Identify which cell holds the provided text, then report its [X, Y] central coordinate. 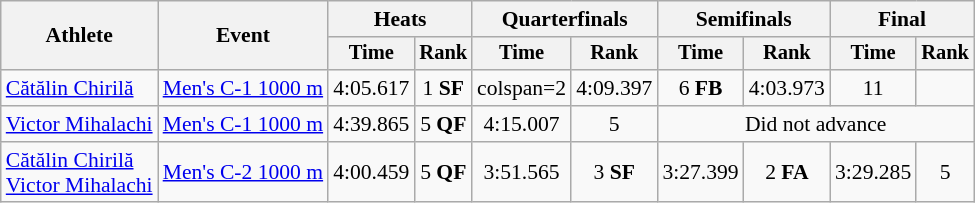
3:27.399 [700, 172]
6 FB [700, 88]
Did not advance [815, 124]
Cătălin Chirilă [80, 88]
3:29.285 [873, 172]
Heats [400, 19]
Final [902, 19]
4:15.007 [522, 124]
Quarterfinals [564, 19]
3 SF [614, 172]
4:00.459 [371, 172]
Semifinals [744, 19]
colspan=2 [522, 88]
Men's C-2 1000 m [244, 172]
Event [244, 36]
Victor Mihalachi [80, 124]
4:39.865 [371, 124]
2 FA [787, 172]
1 SF [443, 88]
3:51.565 [522, 172]
11 [873, 88]
4:03.973 [787, 88]
Athlete [80, 36]
Cătălin ChirilăVictor Mihalachi [80, 172]
4:05.617 [371, 88]
4:09.397 [614, 88]
